Return the (x, y) coordinate for the center point of the cell that contains the specified text.  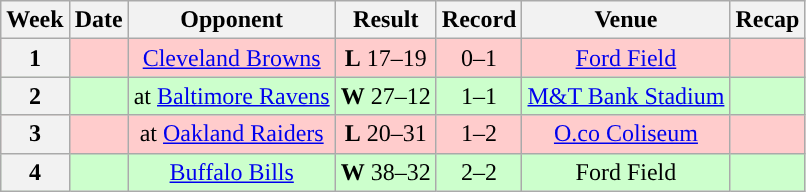
W 27–12 (386, 96)
4 (35, 172)
3 (35, 134)
Recap (768, 20)
Result (386, 20)
Record (479, 20)
M&T Bank Stadium (626, 96)
2–2 (479, 172)
at Oakland Raiders (232, 134)
1–2 (479, 134)
Cleveland Browns (232, 58)
Buffalo Bills (232, 172)
Date (98, 20)
2 (35, 96)
Opponent (232, 20)
L 20–31 (386, 134)
Venue (626, 20)
at Baltimore Ravens (232, 96)
O.co Coliseum (626, 134)
1 (35, 58)
Week (35, 20)
1–1 (479, 96)
L 17–19 (386, 58)
0–1 (479, 58)
W 38–32 (386, 172)
